Output the [x, y] coordinate of the center of the cell containing the given text.  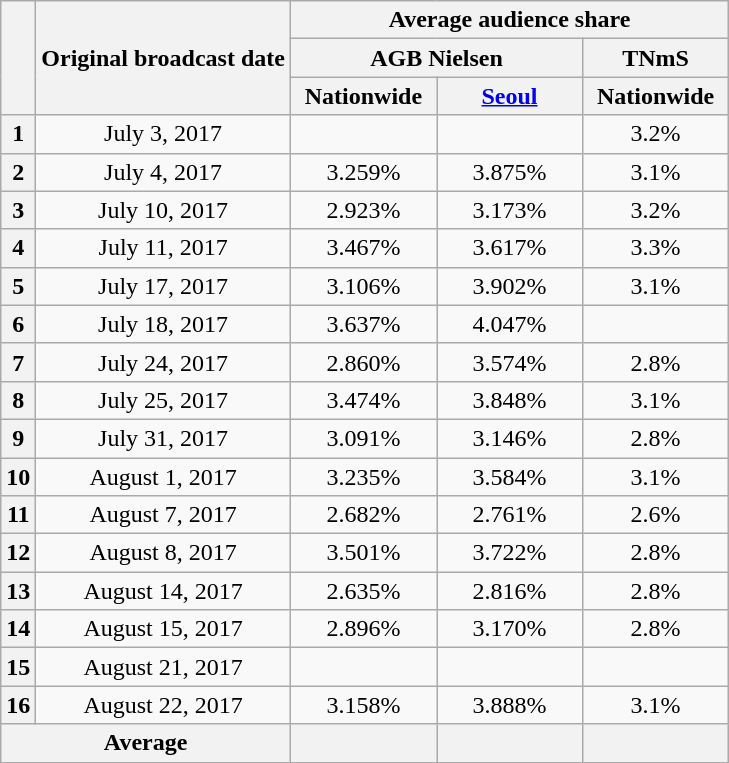
3.848% [509, 400]
3.902% [509, 286]
3.722% [509, 553]
5 [18, 286]
6 [18, 324]
2 [18, 172]
July 31, 2017 [164, 438]
3.467% [363, 248]
AGB Nielsen [436, 58]
2.6% [656, 515]
August 14, 2017 [164, 591]
2.682% [363, 515]
14 [18, 629]
Average [146, 743]
4 [18, 248]
3.501% [363, 553]
TNmS [656, 58]
3.3% [656, 248]
4.047% [509, 324]
10 [18, 477]
15 [18, 667]
July 10, 2017 [164, 210]
3.574% [509, 362]
2.860% [363, 362]
8 [18, 400]
July 25, 2017 [164, 400]
3.091% [363, 438]
12 [18, 553]
August 7, 2017 [164, 515]
July 3, 2017 [164, 134]
3.584% [509, 477]
2.896% [363, 629]
3.637% [363, 324]
August 8, 2017 [164, 553]
August 22, 2017 [164, 705]
7 [18, 362]
August 1, 2017 [164, 477]
3.158% [363, 705]
1 [18, 134]
August 21, 2017 [164, 667]
3 [18, 210]
2.635% [363, 591]
3.173% [509, 210]
3.888% [509, 705]
July 4, 2017 [164, 172]
16 [18, 705]
13 [18, 591]
3.259% [363, 172]
Seoul [509, 96]
11 [18, 515]
3.875% [509, 172]
9 [18, 438]
2.816% [509, 591]
Average audience share [509, 20]
3.106% [363, 286]
3.235% [363, 477]
August 15, 2017 [164, 629]
July 17, 2017 [164, 286]
3.146% [509, 438]
July 18, 2017 [164, 324]
2.761% [509, 515]
3.474% [363, 400]
3.170% [509, 629]
July 11, 2017 [164, 248]
3.617% [509, 248]
July 24, 2017 [164, 362]
Original broadcast date [164, 58]
2.923% [363, 210]
